Output the (X, Y) coordinate of the center of the cell containing the given text.  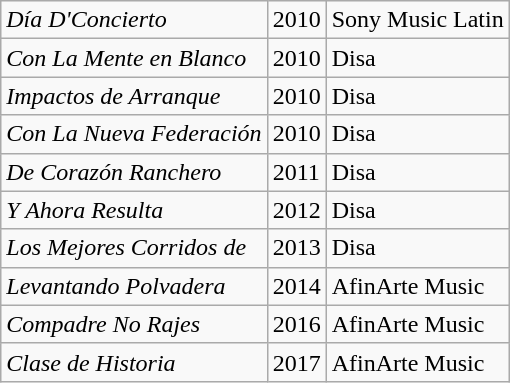
2017 (296, 362)
Clase de Historia (134, 362)
Con La Mente en Blanco (134, 58)
Los Mejores Corridos de (134, 248)
Con La Nueva Federación (134, 134)
Levantando Polvadera (134, 286)
Día D'Concierto (134, 20)
Compadre No Rajes (134, 324)
2014 (296, 286)
Sony Music Latin (418, 20)
De Corazón Ranchero (134, 172)
2012 (296, 210)
2011 (296, 172)
Impactos de Arranque (134, 96)
2013 (296, 248)
2016 (296, 324)
Y Ahora Resulta (134, 210)
